Extract the [x, y] coordinate from the center of the cell holding the provided text.  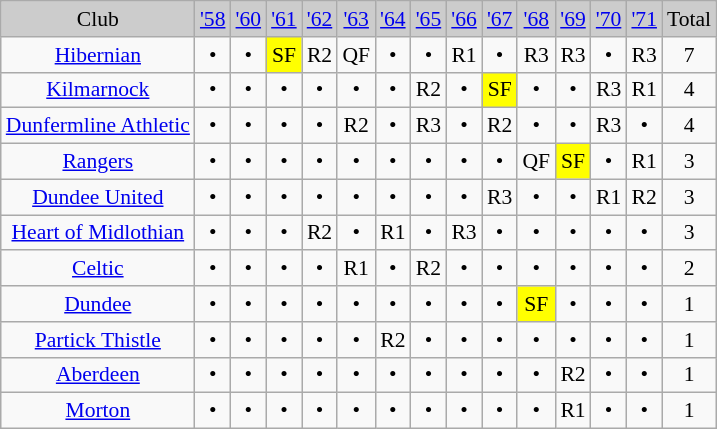
2 [689, 269]
Rangers [98, 162]
Total [689, 19]
Club [98, 19]
'65 [429, 19]
7 [689, 55]
'61 [284, 19]
'60 [249, 19]
'62 [320, 19]
Dundee United [98, 197]
Partick Thistle [98, 340]
Hibernian [98, 55]
Heart of Midlothian [98, 233]
Aberdeen [98, 375]
Celtic [98, 269]
'71 [644, 19]
'63 [356, 19]
Dundee [98, 304]
Morton [98, 411]
Kilmarnock [98, 90]
'68 [536, 19]
'70 [609, 19]
'64 [393, 19]
'67 [500, 19]
'58 [213, 19]
Dunfermline Athletic [98, 126]
'69 [573, 19]
'66 [464, 19]
